Pinpoint the cell where the given text exists, returning its (x, y) midpoint coordinate. 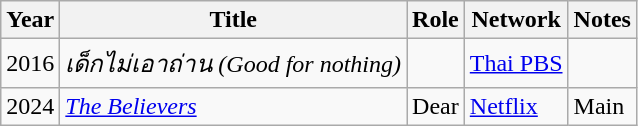
Dear (436, 106)
Title (234, 20)
Year (30, 20)
Network (516, 20)
Main (602, 106)
Thai PBS (516, 64)
Role (436, 20)
Notes (602, 20)
2016 (30, 64)
The Believers (234, 106)
เด็กไม่เอาถ่าน (Good for nothing) (234, 64)
Netflix (516, 106)
2024 (30, 106)
